Capture the cell that displays the provided text and extract its [x, y] central coordinate. 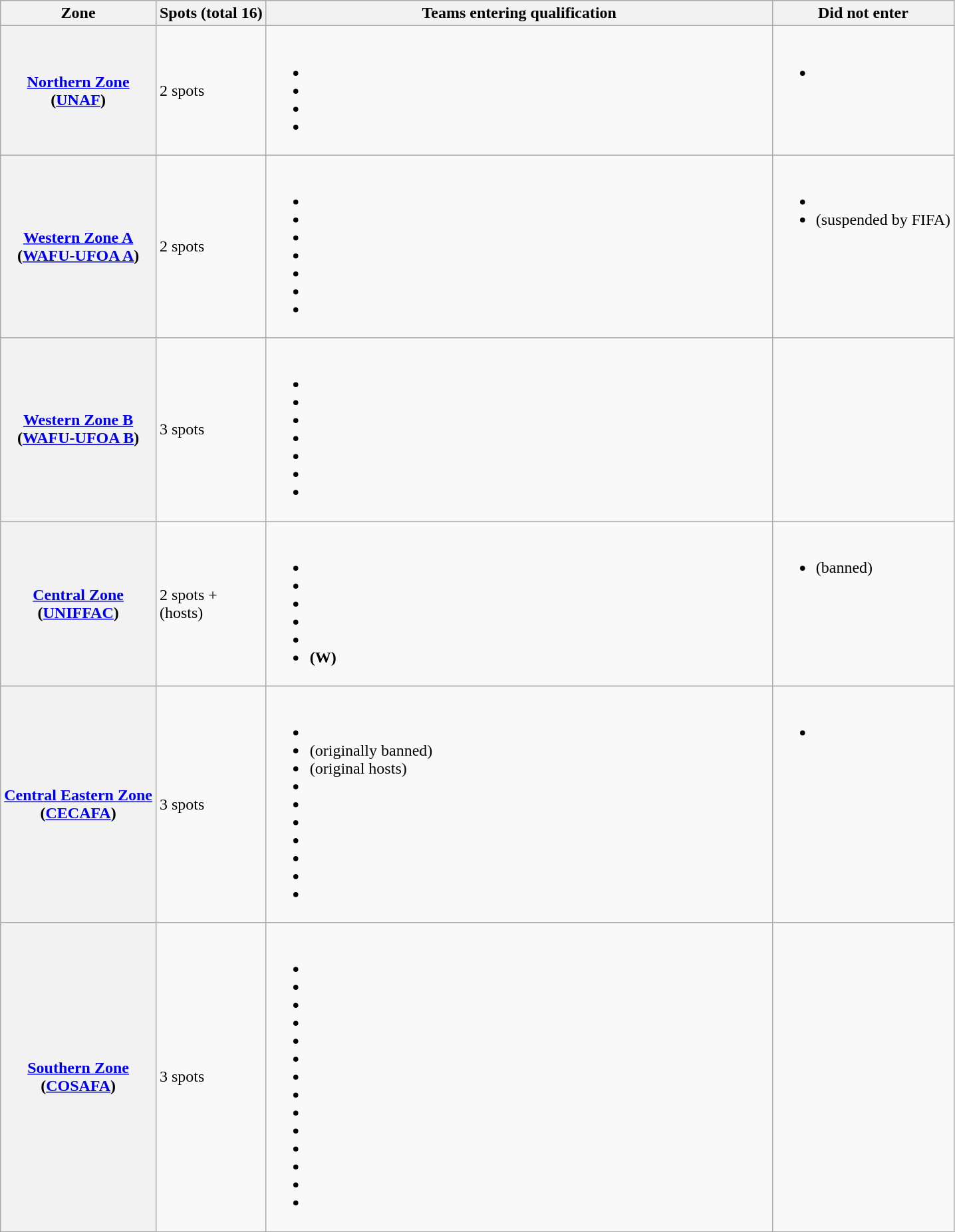
Northern Zone(UNAF) [78, 90]
(originally banned) (original hosts) [519, 804]
(suspended by FIFA) [863, 246]
Teams entering qualification [519, 13]
Did not enter [863, 13]
Central Eastern Zone(CECAFA) [78, 804]
2 spots + (hosts) [211, 603]
Spots (total 16) [211, 13]
Western Zone A(WAFU-UFOA A) [78, 246]
Zone [78, 13]
Western Zone B(WAFU-UFOA B) [78, 430]
(W) [519, 603]
Southern Zone(COSAFA) [78, 1077]
(banned) [863, 603]
Central Zone(UNIFFAC) [78, 603]
